Detect which cell encompasses the target text, then output its [X, Y] center coordinate. 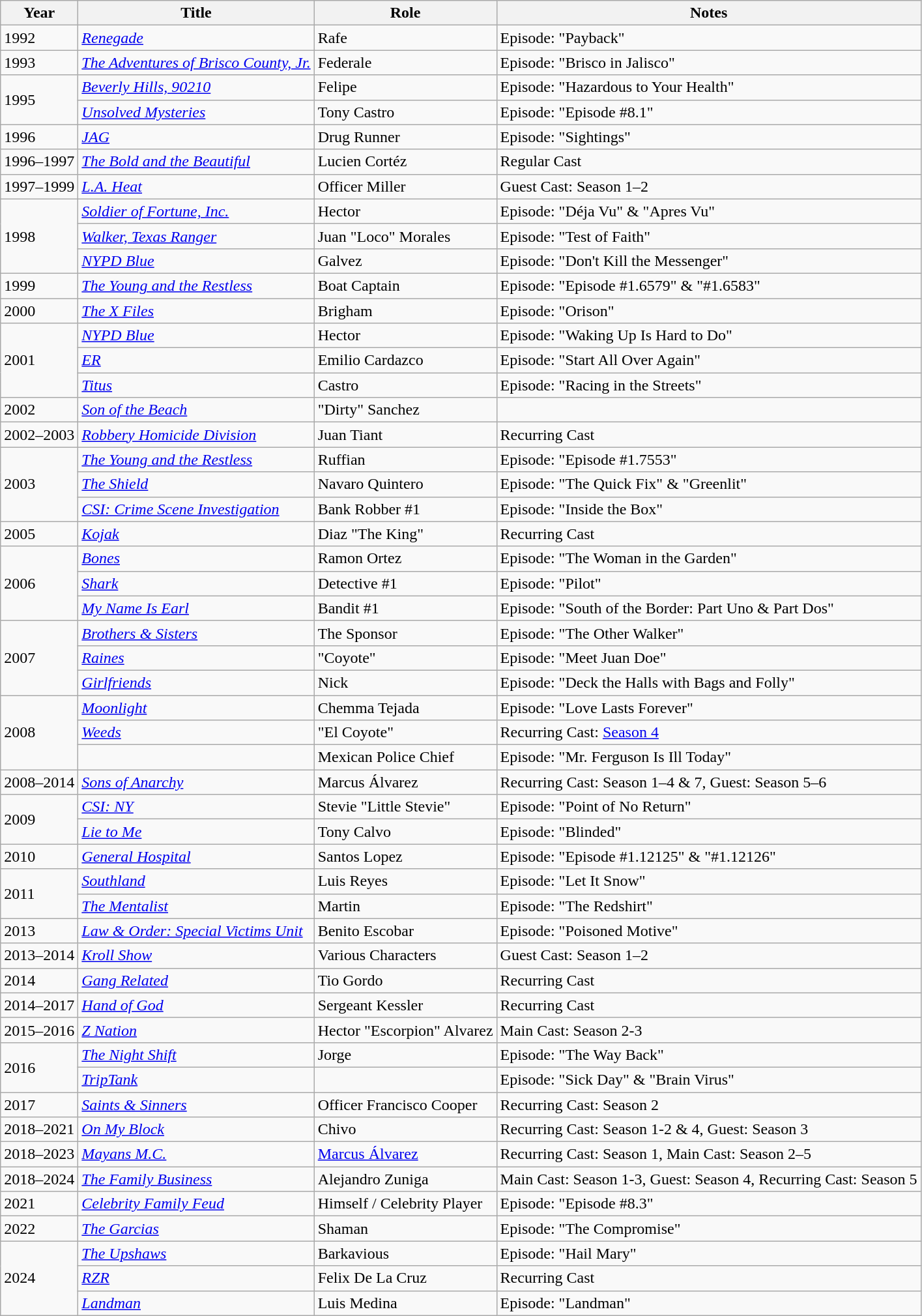
Barkavious [405, 1253]
Episode: "Landman" [709, 1303]
2006 [39, 583]
2008–2014 [39, 782]
Lucien Cortéz [405, 162]
Tio Gordo [405, 980]
Episode: "Start All Over Again" [709, 360]
Episode: "Meet Juan Doe" [709, 658]
Main Cast: Season 2-3 [709, 1030]
Episode: "Hail Mary" [709, 1253]
Episode: "Pilot" [709, 583]
Episode: "Episode #1.6579" & "#1.6583" [709, 285]
Episode: "Inside the Box" [709, 509]
RZR [196, 1278]
The Night Shift [196, 1055]
2011 [39, 894]
"Coyote" [405, 658]
Episode: "South of the Border: Part Uno & Part Dos" [709, 608]
1996–1997 [39, 162]
Federale [405, 63]
Episode: "Racing in the Streets" [709, 385]
2018–2023 [39, 1154]
Year [39, 13]
Galvez [405, 261]
2002 [39, 410]
1999 [39, 285]
Castro [405, 385]
Episode: "Blinded" [709, 832]
Hector "Escorpion" Alvarez [405, 1030]
Ruffian [405, 460]
2001 [39, 360]
CSI: NY [196, 807]
Benito Escobar [405, 931]
Episode: "Poisoned Motive" [709, 931]
Episode: "Episode #8.3" [709, 1204]
Sons of Anarchy [196, 782]
L.A. Heat [196, 186]
Recurring Cast: Season 4 [709, 733]
2000 [39, 311]
Episode: "Sick Day" & "Brain Virus" [709, 1079]
Landman [196, 1303]
Luis Medina [405, 1303]
Recurring Cast: Season 2 [709, 1105]
Mayans M.C. [196, 1154]
Mexican Police Chief [405, 757]
JAG [196, 137]
Juan Tiant [405, 435]
Bank Robber #1 [405, 509]
Episode: "Point of No Return" [709, 807]
1992 [39, 38]
Brothers & Sisters [196, 633]
Beverly Hills, 90210 [196, 87]
Lie to Me [196, 832]
Episode: "Mr. Ferguson Is Ill Today" [709, 757]
2005 [39, 534]
2002–2003 [39, 435]
2014 [39, 980]
2007 [39, 658]
1995 [39, 100]
Alejandro Zuniga [405, 1179]
Felipe [405, 87]
2003 [39, 484]
Stevie "Little Stevie" [405, 807]
Episode: "Brisco in Jalisco" [709, 63]
Girlfriends [196, 682]
Tony Calvo [405, 832]
Role [405, 13]
Episode: "Sightings" [709, 137]
Episode: "The Way Back" [709, 1055]
Officer Francisco Cooper [405, 1105]
1998 [39, 236]
Recurring Cast: Season 1-2 & 4, Guest: Season 3 [709, 1130]
Episode: "The Redshirt" [709, 906]
Southland [196, 881]
The Garcias [196, 1229]
Walker, Texas Ranger [196, 236]
Episode: "Déja Vu" & "Apres Vu" [709, 211]
Ramon Ortez [405, 559]
2013–2014 [39, 956]
Chemma Tejada [405, 707]
The Shield [196, 484]
2024 [39, 1278]
The Mentalist [196, 906]
Moonlight [196, 707]
Himself / Celebrity Player [405, 1204]
Episode: "Hazardous to Your Health" [709, 87]
Nick [405, 682]
2014–2017 [39, 1005]
Episode: "Orison" [709, 311]
TripTank [196, 1079]
Martin [405, 906]
Robbery Homicide Division [196, 435]
Soldier of Fortune, Inc. [196, 211]
2016 [39, 1067]
The Upshaws [196, 1253]
The X Files [196, 311]
Episode: "Payback" [709, 38]
ER [196, 360]
Chivo [405, 1130]
Episode: "Deck the Halls with Bags and Folly" [709, 682]
Recurring Cast: Season 1–4 & 7, Guest: Season 5–6 [709, 782]
Hand of God [196, 1005]
Kojak [196, 534]
Detective #1 [405, 583]
Titus [196, 385]
Notes [709, 13]
Felix De La Cruz [405, 1278]
1997–1999 [39, 186]
The Sponsor [405, 633]
Episode: "Episode #1.12125" & "#1.12126" [709, 856]
On My Block [196, 1130]
Sergeant Kessler [405, 1005]
Episode: "Episode #1.7553" [709, 460]
2018–2024 [39, 1179]
2022 [39, 1229]
Unsolved Mysteries [196, 112]
The Bold and the Beautiful [196, 162]
Navaro Quintero [405, 484]
2015–2016 [39, 1030]
Renegade [196, 38]
2013 [39, 931]
Diaz "The King" [405, 534]
The Adventures of Brisco County, Jr. [196, 63]
1993 [39, 63]
The Family Business [196, 1179]
Brigham [405, 311]
Drug Runner [405, 137]
Luis Reyes [405, 881]
Episode: "The Compromise" [709, 1229]
Episode: "Episode #8.1" [709, 112]
2018–2021 [39, 1130]
Bones [196, 559]
CSI: Crime Scene Investigation [196, 509]
Weeds [196, 733]
Episode: "The Woman in the Garden" [709, 559]
2008 [39, 732]
Rafe [405, 38]
Juan "Loco" Morales [405, 236]
Celebrity Family Feud [196, 1204]
My Name Is Earl [196, 608]
1996 [39, 137]
Emilio Cardazco [405, 360]
Jorge [405, 1055]
General Hospital [196, 856]
2009 [39, 819]
Episode: "Don't Kill the Messenger" [709, 261]
Shark [196, 583]
Shaman [405, 1229]
Regular Cast [709, 162]
Son of the Beach [196, 410]
Various Characters [405, 956]
2021 [39, 1204]
Santos Lopez [405, 856]
Boat Captain [405, 285]
Saints & Sinners [196, 1105]
Episode: "Love Lasts Forever" [709, 707]
Law & Order: Special Victims Unit [196, 931]
Raines [196, 658]
"El Coyote" [405, 733]
Recurring Cast: Season 1, Main Cast: Season 2–5 [709, 1154]
Z Nation [196, 1030]
Tony Castro [405, 112]
Episode: "Let It Snow" [709, 881]
Episode: "The Other Walker" [709, 633]
2017 [39, 1105]
Kroll Show [196, 956]
Bandit #1 [405, 608]
"Dirty" Sanchez [405, 410]
Officer Miller [405, 186]
2010 [39, 856]
Main Cast: Season 1-3, Guest: Season 4, Recurring Cast: Season 5 [709, 1179]
Title [196, 13]
Episode: "Test of Faith" [709, 236]
Episode: "The Quick Fix" & "Greenlit" [709, 484]
Gang Related [196, 980]
Episode: "Waking Up Is Hard to Do" [709, 336]
